From the cell containing the given text, extract its center point as (X, Y) coordinate. 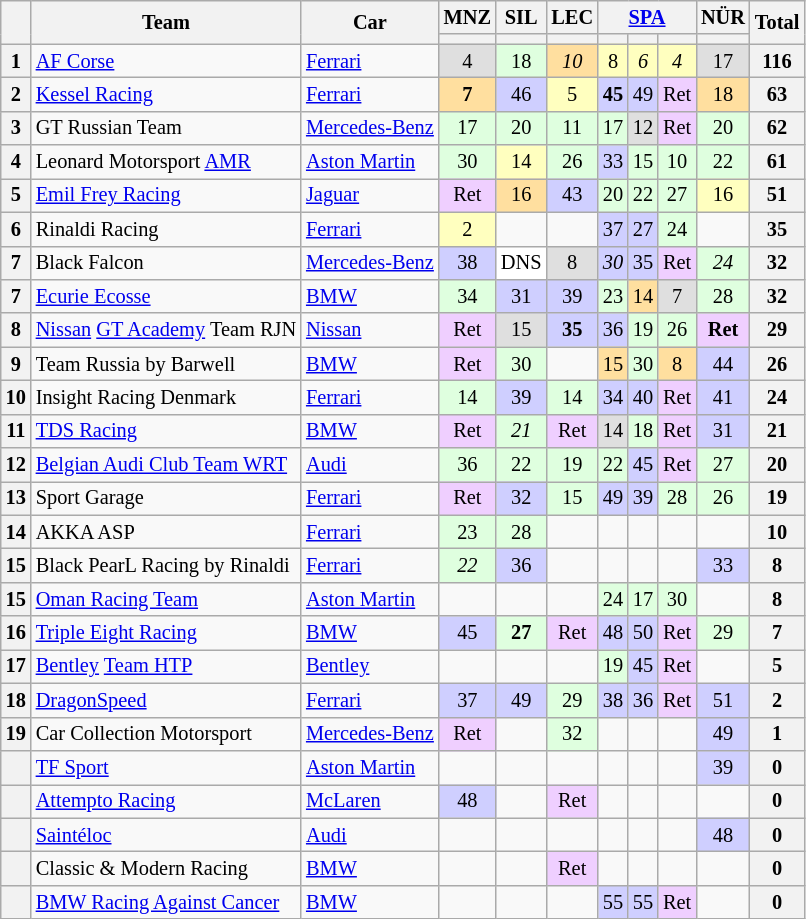
44 (723, 364)
Belgian Audi Club Team WRT (166, 465)
Leonard Motorsport AMR (166, 162)
BMW Racing Against Cancer (166, 902)
Car (370, 22)
Total (777, 22)
AKKA ASP (166, 532)
AF Corse (166, 61)
Bentley (370, 666)
Car Collection Motorsport (166, 734)
40 (643, 397)
Black Falcon (166, 263)
43 (572, 195)
Team (166, 22)
Nissan GT Academy Team RJN (166, 330)
3 (16, 128)
Oman Racing Team (166, 599)
DNS (521, 263)
Ecurie Ecosse (166, 296)
Attempto Racing (166, 801)
Black PearL Racing by Rinaldi (166, 565)
13 (16, 498)
TF Sport (166, 767)
SPA (647, 17)
Kessel Racing (166, 94)
GT Russian Team (166, 128)
Insight Racing Denmark (166, 397)
46 (521, 94)
61 (777, 162)
LEC (572, 17)
9 (16, 364)
Nissan (370, 330)
Emil Frey Racing (166, 195)
Triple Eight Racing (166, 633)
McLaren (370, 801)
Rinaldi Racing (166, 229)
Bentley Team HTP (166, 666)
Saintéloc (166, 835)
NÜR (723, 17)
TDS Racing (166, 431)
62 (777, 128)
Team Russia by Barwell (166, 364)
63 (777, 94)
SIL (521, 17)
50 (643, 633)
MNZ (468, 17)
Jaguar (370, 195)
41 (723, 397)
Sport Garage (166, 498)
Classic & Modern Racing (166, 868)
DragonSpeed (166, 700)
116 (777, 61)
